From the cell containing the given text, extract its center point as (x, y) coordinate. 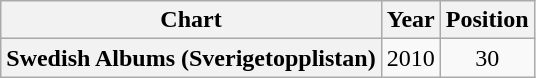
Year (410, 20)
30 (487, 58)
Swedish Albums (Sverigetopplistan) (191, 58)
2010 (410, 58)
Position (487, 20)
Chart (191, 20)
